Detect which cell encompasses the target text, then output its [X, Y] center coordinate. 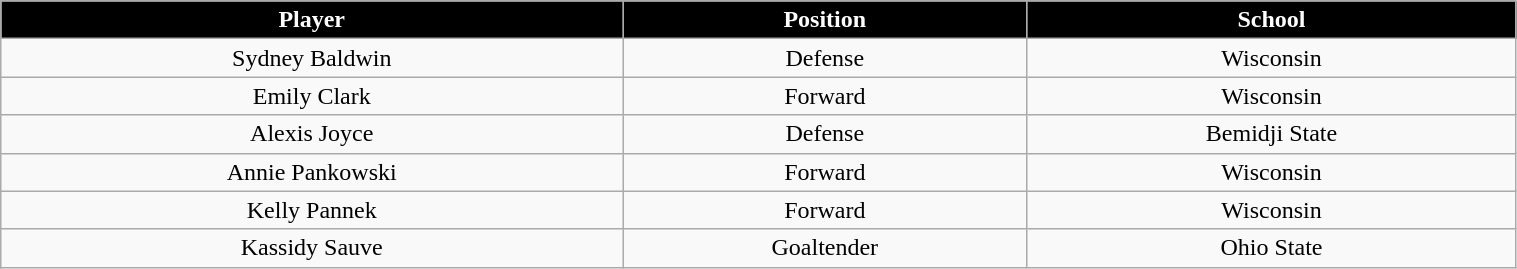
Kelly Pannek [312, 210]
Sydney Baldwin [312, 58]
Player [312, 20]
Goaltender [825, 248]
Emily Clark [312, 96]
Alexis Joyce [312, 134]
Kassidy Sauve [312, 248]
Annie Pankowski [312, 172]
Bemidji State [1272, 134]
Ohio State [1272, 248]
School [1272, 20]
Position [825, 20]
